Detect which cell encompasses the target text, then output its [x, y] center coordinate. 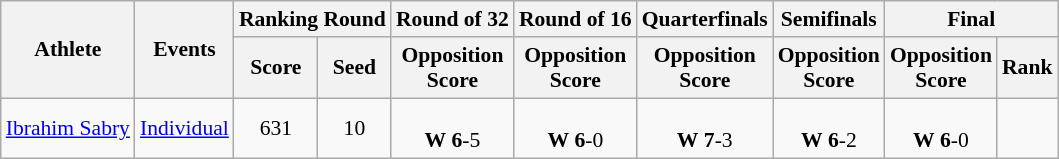
Ibrahim Sabry [68, 128]
W 6-2 [829, 128]
Individual [184, 128]
Round of 16 [576, 19]
W 7-3 [705, 128]
Score [276, 68]
Final [972, 19]
Rank [1028, 68]
10 [354, 128]
Athlete [68, 50]
Events [184, 50]
Ranking Round [312, 19]
Quarterfinals [705, 19]
Round of 32 [452, 19]
631 [276, 128]
Seed [354, 68]
W 6-5 [452, 128]
Semifinals [829, 19]
